Output the (X, Y) coordinate of the center of the cell containing the given text.  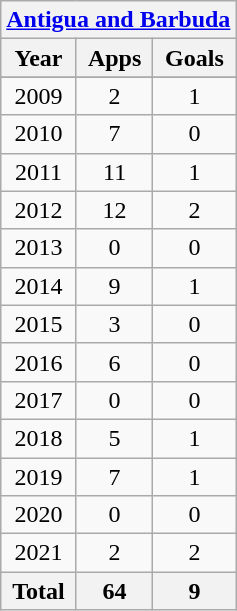
2019 (39, 477)
2016 (39, 362)
3 (114, 324)
5 (114, 438)
Antigua and Barbuda (118, 20)
Apps (114, 58)
2017 (39, 400)
12 (114, 210)
2013 (39, 248)
64 (114, 591)
2011 (39, 172)
Goals (194, 58)
2015 (39, 324)
2010 (39, 134)
2018 (39, 438)
2009 (39, 96)
2020 (39, 515)
2021 (39, 553)
2014 (39, 286)
6 (114, 362)
Year (39, 58)
2012 (39, 210)
Total (39, 591)
11 (114, 172)
